Search for the cell housing the specified text and yield its [x, y] center coordinate. 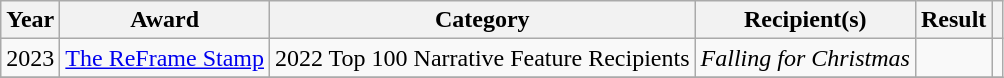
Category [483, 20]
2022 Top 100 Narrative Feature Recipients [483, 58]
The ReFrame Stamp [165, 58]
Award [165, 20]
Result [953, 20]
2023 [30, 58]
Year [30, 20]
Falling for Christmas [805, 58]
Recipient(s) [805, 20]
